Identify which cell holds the provided text, then report its [X, Y] central coordinate. 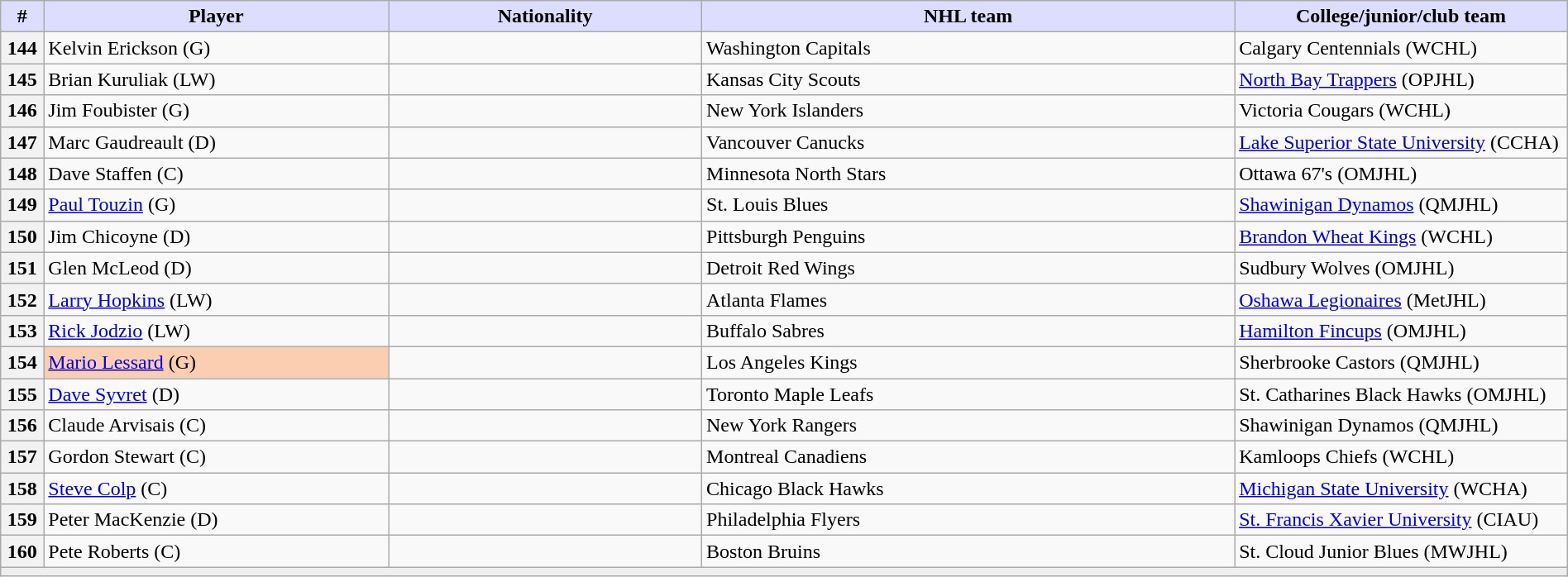
Peter MacKenzie (D) [217, 520]
Brandon Wheat Kings (WCHL) [1401, 236]
Paul Touzin (G) [217, 205]
Jim Foubister (G) [217, 111]
Pete Roberts (C) [217, 551]
144 [22, 48]
Philadelphia Flyers [968, 520]
Pittsburgh Penguins [968, 236]
Marc Gaudreault (D) [217, 142]
Player [217, 17]
Hamilton Fincups (OMJHL) [1401, 331]
154 [22, 362]
Buffalo Sabres [968, 331]
Kelvin Erickson (G) [217, 48]
145 [22, 79]
St. Louis Blues [968, 205]
Calgary Centennials (WCHL) [1401, 48]
Brian Kuruliak (LW) [217, 79]
St. Francis Xavier University (CIAU) [1401, 520]
Kamloops Chiefs (WCHL) [1401, 457]
Steve Colp (C) [217, 489]
St. Catharines Black Hawks (OMJHL) [1401, 394]
Chicago Black Hawks [968, 489]
146 [22, 111]
Dave Staffen (C) [217, 174]
Detroit Red Wings [968, 268]
New York Islanders [968, 111]
Glen McLeod (D) [217, 268]
160 [22, 551]
Kansas City Scouts [968, 79]
St. Cloud Junior Blues (MWJHL) [1401, 551]
Vancouver Canucks [968, 142]
149 [22, 205]
Dave Syvret (D) [217, 394]
Toronto Maple Leafs [968, 394]
157 [22, 457]
Oshawa Legionaires (MetJHL) [1401, 299]
Atlanta Flames [968, 299]
Los Angeles Kings [968, 362]
Jim Chicoyne (D) [217, 236]
Victoria Cougars (WCHL) [1401, 111]
Nationality [546, 17]
156 [22, 426]
Claude Arvisais (C) [217, 426]
151 [22, 268]
Sherbrooke Castors (QMJHL) [1401, 362]
NHL team [968, 17]
153 [22, 331]
152 [22, 299]
Washington Capitals [968, 48]
Ottawa 67's (OMJHL) [1401, 174]
147 [22, 142]
Minnesota North Stars [968, 174]
North Bay Trappers (OPJHL) [1401, 79]
148 [22, 174]
Gordon Stewart (C) [217, 457]
Sudbury Wolves (OMJHL) [1401, 268]
Michigan State University (WCHA) [1401, 489]
Rick Jodzio (LW) [217, 331]
College/junior/club team [1401, 17]
Larry Hopkins (LW) [217, 299]
New York Rangers [968, 426]
Montreal Canadiens [968, 457]
Lake Superior State University (CCHA) [1401, 142]
# [22, 17]
Boston Bruins [968, 551]
159 [22, 520]
Mario Lessard (G) [217, 362]
155 [22, 394]
158 [22, 489]
150 [22, 236]
